Determine the [X, Y] coordinate at the center of the cell enclosing the given text.  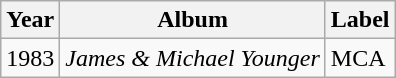
Album [192, 20]
1983 [30, 58]
Label [360, 20]
Year [30, 20]
MCA [360, 58]
James & Michael Younger [192, 58]
